For the text-containing cell, return its midpoint in [X, Y] coordinate format. 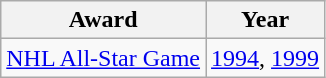
NHL All-Star Game [104, 58]
Year [266, 20]
1994, 1999 [266, 58]
Award [104, 20]
